Scan for the cell matching the given text and deliver its [X, Y] coordinate at center. 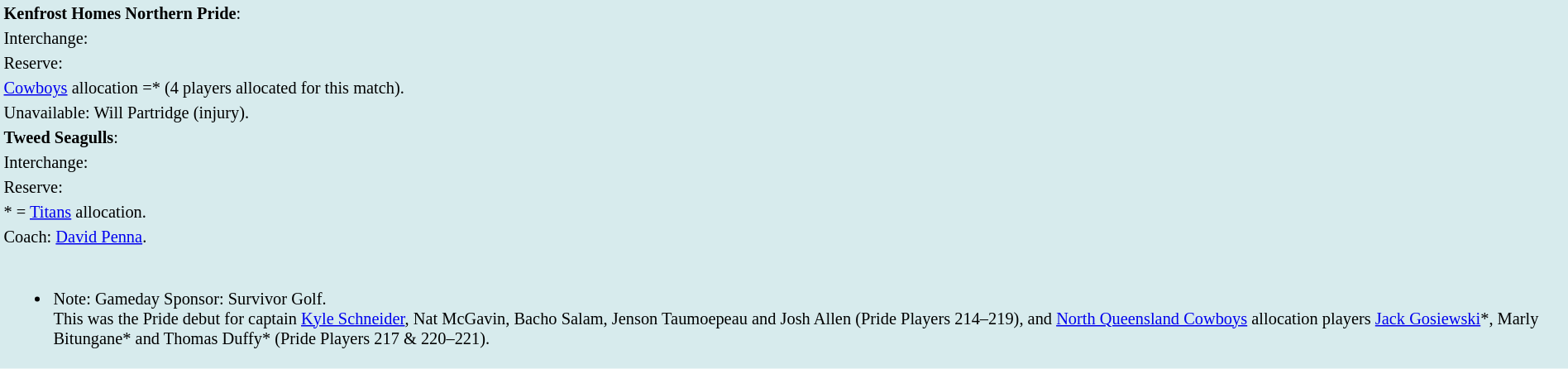
Kenfrost Homes Northern Pride: [784, 13]
Coach: David Penna. [784, 237]
Unavailable: Will Partridge (injury). [784, 113]
* = Titans allocation. [784, 212]
Tweed Seagulls: [784, 137]
Cowboys allocation =* (4 players allocated for this match). [784, 88]
